Capture the cell that displays the provided text and extract its (X, Y) central coordinate. 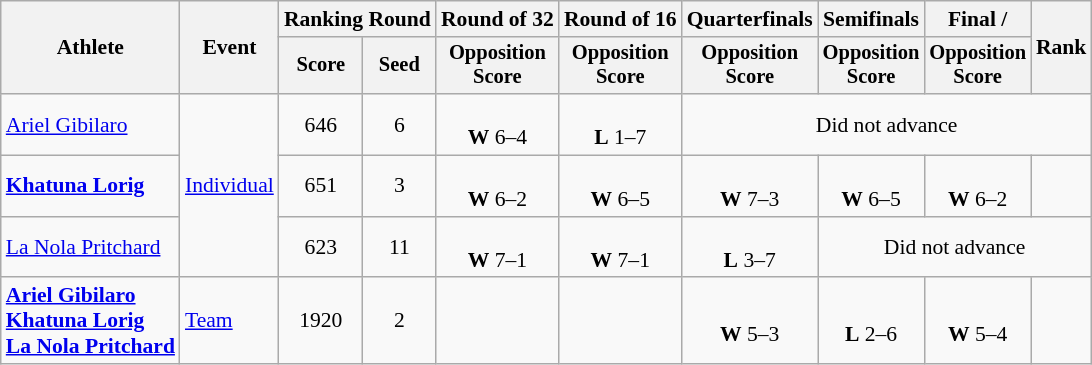
Ariel GibilaroKhatuna LorigLa Nola Pritchard (90, 322)
1920 (321, 322)
11 (400, 248)
L 1–7 (620, 124)
La Nola Pritchard (90, 248)
Quarterfinals (750, 19)
L 3–7 (750, 248)
W 5–4 (978, 322)
W 6–4 (498, 124)
W 5–3 (750, 322)
Seed (400, 66)
Semifinals (872, 19)
W 7–3 (750, 186)
Score (321, 66)
3 (400, 186)
623 (321, 248)
2 (400, 322)
6 (400, 124)
L 2–6 (872, 322)
646 (321, 124)
Round of 32 (498, 19)
Final / (978, 19)
Round of 16 (620, 19)
Ariel Gibilaro (90, 124)
Rank (1062, 48)
Khatuna Lorig (90, 186)
Athlete (90, 48)
Event (230, 48)
Team (230, 322)
Ranking Round (358, 19)
Individual (230, 186)
651 (321, 186)
